Search for the cell housing the specified text and yield its [x, y] center coordinate. 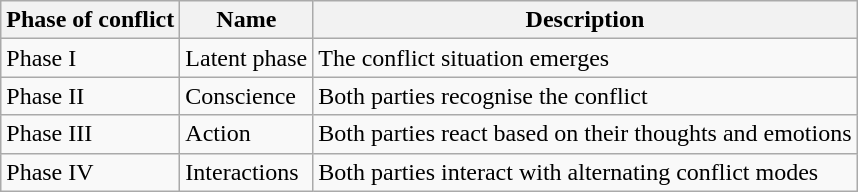
Phase II [90, 96]
Phase III [90, 134]
Both parties recognise the conflict [585, 96]
Name [246, 20]
Conscience [246, 96]
Both parties react based on their thoughts and emotions [585, 134]
Phase of conflict [90, 20]
The conflict situation emerges [585, 58]
Latent phase [246, 58]
Phase I [90, 58]
Action [246, 134]
Description [585, 20]
Both parties interact with alternating conflict modes [585, 172]
Phase IV [90, 172]
Interactions [246, 172]
